Detect which cell encompasses the target text, then output its [X, Y] center coordinate. 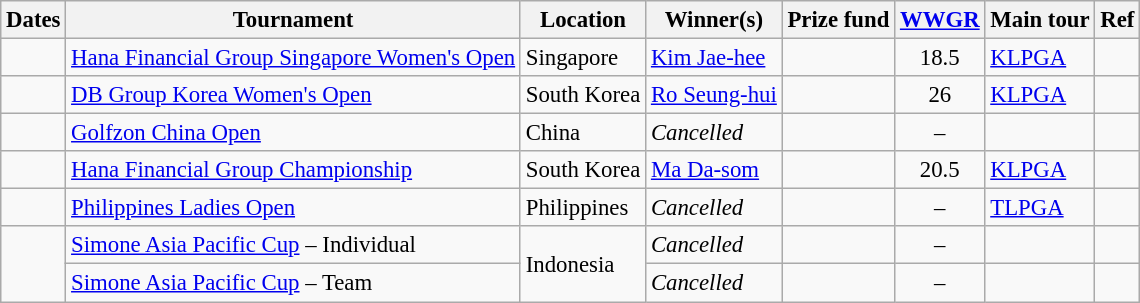
Singapore [582, 58]
Main tour [1040, 20]
Dates [34, 20]
Winner(s) [714, 20]
26 [940, 95]
China [582, 133]
Hana Financial Group Singapore Women's Open [294, 58]
DB Group Korea Women's Open [294, 95]
18.5 [940, 58]
Simone Asia Pacific Cup – Individual [294, 245]
TLPGA [1040, 208]
Prize fund [838, 20]
Tournament [294, 20]
Location [582, 20]
Hana Financial Group Championship [294, 170]
Indonesia [582, 264]
Golfzon China Open [294, 133]
Ma Da-som [714, 170]
Kim Jae-hee [714, 58]
WWGR [940, 20]
Philippines [582, 208]
20.5 [940, 170]
Philippines Ladies Open [294, 208]
Ref [1118, 20]
Simone Asia Pacific Cup – Team [294, 283]
Ro Seung-hui [714, 95]
